Detect which cell encompasses the target text, then output its [x, y] center coordinate. 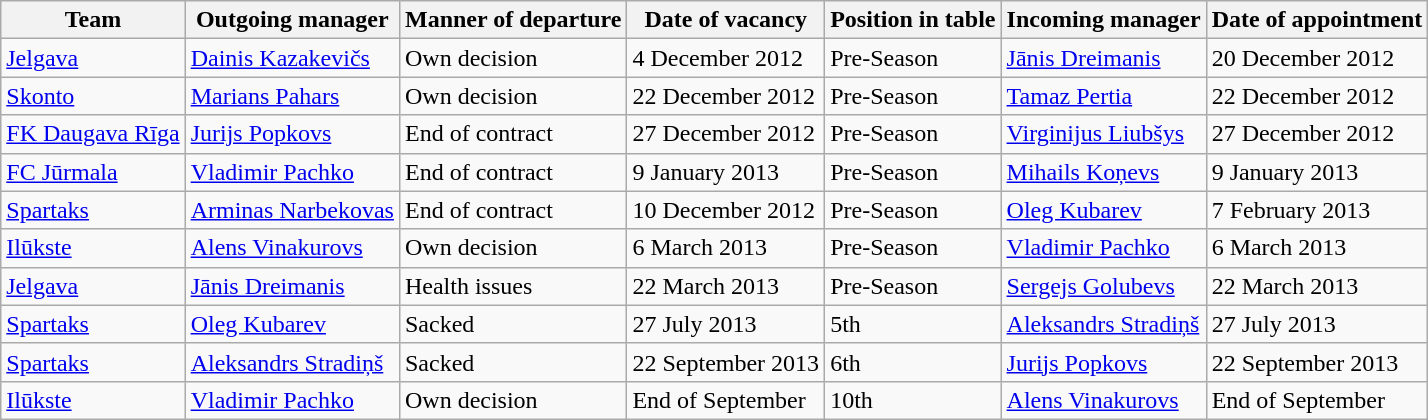
Dainis Kazakevičs [292, 58]
Arminas Narbekovas [292, 210]
Marians Pahars [292, 96]
Date of appointment [1317, 20]
Virginijus Liubšys [1104, 134]
Health issues [512, 286]
Manner of departure [512, 20]
Sergejs Golubevs [1104, 286]
10th [913, 400]
Date of vacancy [726, 20]
Position in table [913, 20]
20 December 2012 [1317, 58]
5th [913, 324]
6th [913, 362]
FC Jūrmala [93, 172]
Outgoing manager [292, 20]
7 February 2013 [1317, 210]
Mihails Koņevs [1104, 172]
FK Daugava Rīga [93, 134]
Incoming manager [1104, 20]
10 December 2012 [726, 210]
Team [93, 20]
4 December 2012 [726, 58]
Tamaz Pertia [1104, 96]
Skonto [93, 96]
